Return the (x, y) coordinate for the center point of the cell that contains the specified text.  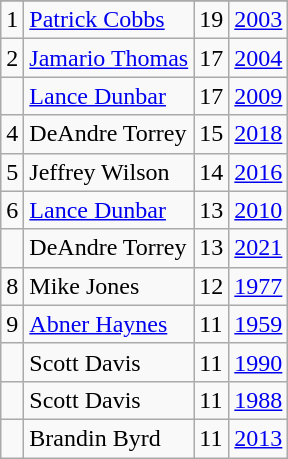
Brandin Byrd (109, 438)
2016 (258, 172)
5 (12, 172)
12 (212, 286)
2009 (258, 96)
Jeffrey Wilson (109, 172)
1990 (258, 362)
Abner Haynes (109, 324)
2010 (258, 210)
Patrick Cobbs (109, 20)
2003 (258, 20)
1959 (258, 324)
2021 (258, 248)
1 (12, 20)
6 (12, 210)
4 (12, 134)
8 (12, 286)
2 (12, 58)
14 (212, 172)
Mike Jones (109, 286)
1988 (258, 400)
Jamario Thomas (109, 58)
2013 (258, 438)
2004 (258, 58)
2018 (258, 134)
19 (212, 20)
9 (12, 324)
15 (212, 134)
1977 (258, 286)
